Determine the [x, y] coordinate at the center of the cell enclosing the given text.  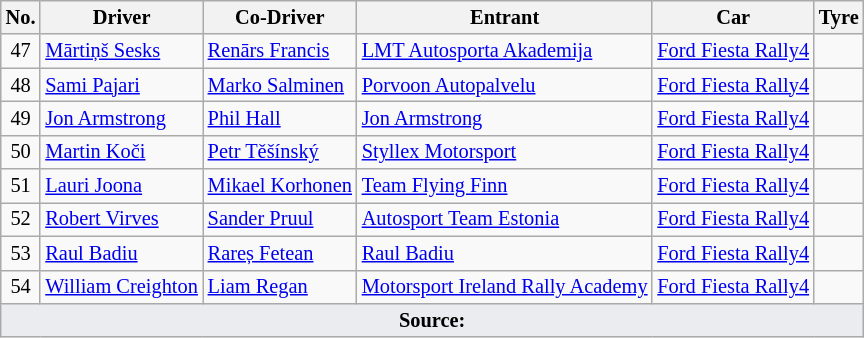
50 [21, 152]
William Creighton [121, 287]
Robert Virves [121, 219]
Rareș Fetean [280, 253]
No. [21, 17]
48 [21, 85]
49 [21, 118]
Styllex Motorsport [505, 152]
Entrant [505, 17]
Autosport Team Estonia [505, 219]
53 [21, 253]
Liam Regan [280, 287]
Petr Těšínský [280, 152]
Mārtiņš Sesks [121, 51]
LMT Autosporta Akademija [505, 51]
54 [21, 287]
Porvoon Autopalvelu [505, 85]
Sander Pruul [280, 219]
Source: [432, 320]
51 [21, 186]
Lauri Joona [121, 186]
Phil Hall [280, 118]
Co-Driver [280, 17]
Team Flying Finn [505, 186]
52 [21, 219]
Renārs Francis [280, 51]
Mikael Korhonen [280, 186]
Driver [121, 17]
47 [21, 51]
Motorsport Ireland Rally Academy [505, 287]
Tyre [839, 17]
Marko Salminen [280, 85]
Sami Pajari [121, 85]
Car [732, 17]
Martin Koči [121, 152]
